Extract the [x, y] coordinate from the center of the cell holding the provided text.  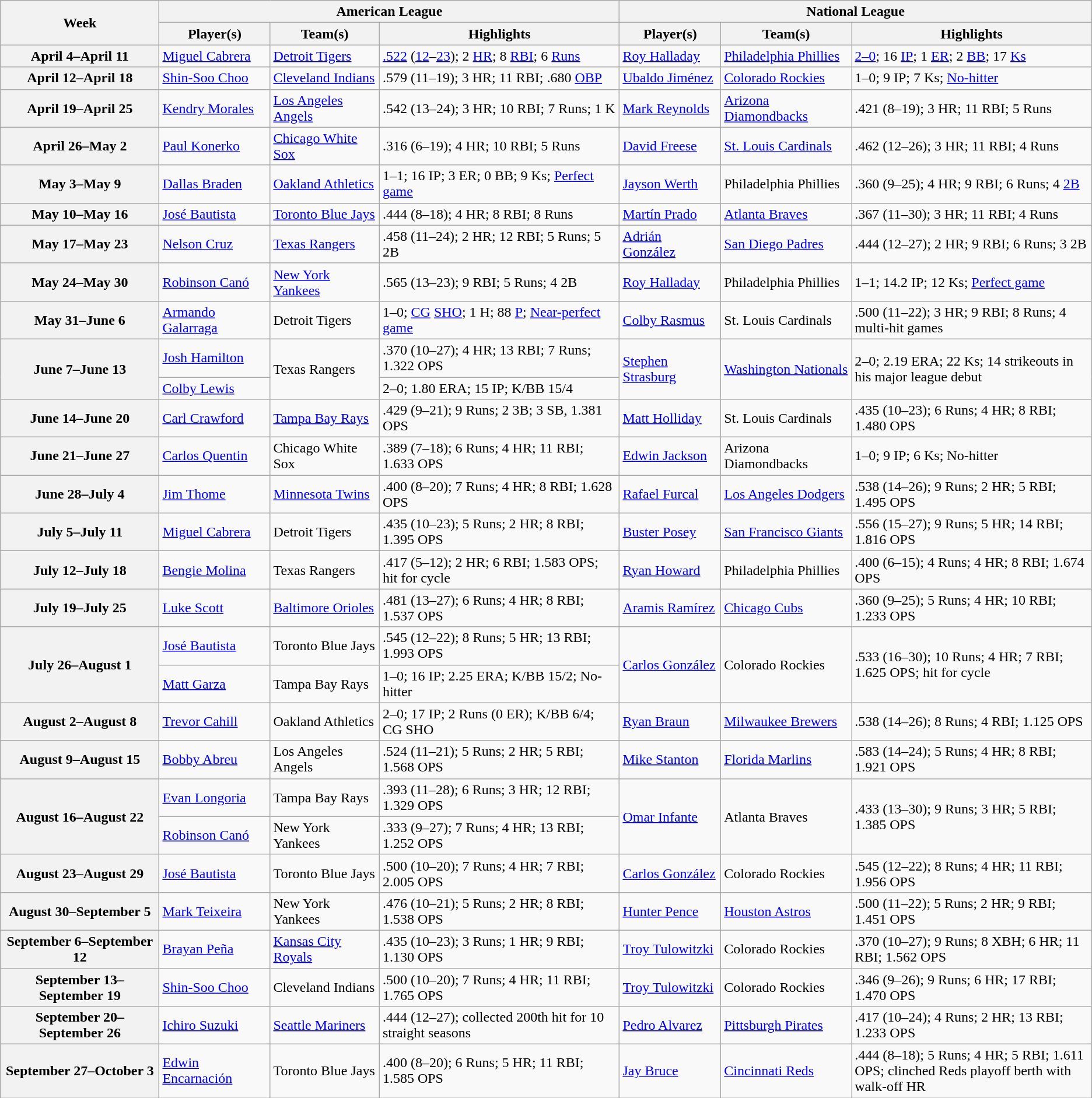
Martín Prado [670, 214]
Florida Marlins [786, 759]
Cincinnati Reds [786, 1071]
July 12–July 18 [80, 570]
.417 (10–24); 4 Runs; 2 HR; 13 RBI; 1.233 OPS [972, 1025]
.556 (15–27); 9 Runs; 5 HR; 14 RBI; 1.816 OPS [972, 532]
Jim Thome [215, 494]
June 7–June 13 [80, 369]
Ryan Howard [670, 570]
June 28–July 4 [80, 494]
Los Angeles Dodgers [786, 494]
1–0; 16 IP; 2.25 ERA; K/BB 15/2; No-hitter [499, 683]
Baltimore Orioles [324, 608]
Aramis Ramírez [670, 608]
.481 (13–27); 6 Runs; 4 HR; 8 RBI; 1.537 OPS [499, 608]
.565 (13–23); 9 RBI; 5 Runs; 4 2B [499, 282]
July 5–July 11 [80, 532]
.400 (6–15); 4 Runs; 4 HR; 8 RBI; 1.674 OPS [972, 570]
Adrián González [670, 244]
Colby Rasmus [670, 320]
.476 (10–21); 5 Runs; 2 HR; 8 RBI; 1.538 OPS [499, 911]
August 9–August 15 [80, 759]
Edwin Encarnación [215, 1071]
.333 (9–27); 7 Runs; 4 HR; 13 RBI; 1.252 OPS [499, 835]
.542 (13–24); 3 HR; 10 RBI; 7 Runs; 1 K [499, 108]
.500 (10–20); 7 Runs; 4 HR; 11 RBI; 1.765 OPS [499, 987]
Ichiro Suzuki [215, 1025]
July 19–July 25 [80, 608]
Trevor Cahill [215, 722]
.545 (12–22); 8 Runs; 5 HR; 13 RBI; 1.993 OPS [499, 646]
.444 (12–27); collected 200th hit for 10 straight seasons [499, 1025]
Washington Nationals [786, 369]
May 10–May 16 [80, 214]
.429 (9–21); 9 Runs; 2 3B; 3 SB, 1.381 OPS [499, 419]
.579 (11–19); 3 HR; 11 RBI; .680 OBP [499, 78]
Luke Scott [215, 608]
.522 (12–23); 2 HR; 8 RBI; 6 Runs [499, 56]
.444 (8–18); 4 HR; 8 RBI; 8 Runs [499, 214]
.389 (7–18); 6 Runs; 4 HR; 11 RBI; 1.633 OPS [499, 456]
.500 (10–20); 7 Runs; 4 HR; 7 RBI; 2.005 OPS [499, 874]
Mark Teixeira [215, 911]
.524 (11–21); 5 Runs; 2 HR; 5 RBI; 1.568 OPS [499, 759]
June 14–June 20 [80, 419]
.393 (11–28); 6 Runs; 3 HR; 12 RBI; 1.329 OPS [499, 798]
.533 (16–30); 10 Runs; 4 HR; 7 RBI; 1.625 OPS; hit for cycle [972, 665]
Pittsburgh Pirates [786, 1025]
April 4–April 11 [80, 56]
Carlos Quentin [215, 456]
2–0; 17 IP; 2 Runs (0 ER); K/BB 6/4; CG SHO [499, 722]
Ubaldo Jiménez [670, 78]
Matt Garza [215, 683]
.583 (14–24); 5 Runs; 4 HR; 8 RBI; 1.921 OPS [972, 759]
July 26–August 1 [80, 665]
Dallas Braden [215, 184]
American League [390, 12]
.462 (12–26); 3 HR; 11 RBI; 4 Runs [972, 146]
Rafael Furcal [670, 494]
Mark Reynolds [670, 108]
Bengie Molina [215, 570]
May 3–May 9 [80, 184]
Milwaukee Brewers [786, 722]
.538 (14–26); 9 Runs; 2 HR; 5 RBI; 1.495 OPS [972, 494]
September 20–September 26 [80, 1025]
Chicago Cubs [786, 608]
.435 (10–23); 6 Runs; 4 HR; 8 RBI; 1.480 OPS [972, 419]
April 26–May 2 [80, 146]
.545 (12–22); 8 Runs; 4 HR; 11 RBI; 1.956 OPS [972, 874]
May 17–May 23 [80, 244]
Ryan Braun [670, 722]
.400 (8–20); 6 Runs; 5 HR; 11 RBI; 1.585 OPS [499, 1071]
National League [855, 12]
Josh Hamilton [215, 358]
David Freese [670, 146]
Nelson Cruz [215, 244]
.500 (11–22); 3 HR; 9 RBI; 8 Runs; 4 multi-hit games [972, 320]
Paul Konerko [215, 146]
1–1; 14.2 IP; 12 Ks; Perfect game [972, 282]
Stephen Strasburg [670, 369]
Bobby Abreu [215, 759]
.444 (12–27); 2 HR; 9 RBI; 6 Runs; 3 2B [972, 244]
.370 (10–27); 4 HR; 13 RBI; 7 Runs; 1.322 OPS [499, 358]
Carl Crawford [215, 419]
Kansas City Royals [324, 949]
1–0; 9 IP; 7 Ks; No-hitter [972, 78]
San Francisco Giants [786, 532]
Houston Astros [786, 911]
Omar Infante [670, 816]
.360 (9–25); 5 Runs; 4 HR; 10 RBI; 1.233 OPS [972, 608]
.458 (11–24); 2 HR; 12 RBI; 5 Runs; 5 2B [499, 244]
August 2–August 8 [80, 722]
September 6–September 12 [80, 949]
.421 (8–19); 3 HR; 11 RBI; 5 Runs [972, 108]
May 24–May 30 [80, 282]
.346 (9–26); 9 Runs; 6 HR; 17 RBI; 1.470 OPS [972, 987]
.400 (8–20); 7 Runs; 4 HR; 8 RBI; 1.628 OPS [499, 494]
.433 (13–30); 9 Runs; 3 HR; 5 RBI; 1.385 OPS [972, 816]
.444 (8–18); 5 Runs; 4 HR; 5 RBI; 1.611 OPS; clinched Reds playoff berth with walk-off HR [972, 1071]
Matt Holliday [670, 419]
Pedro Alvarez [670, 1025]
.367 (11–30); 3 HR; 11 RBI; 4 Runs [972, 214]
.370 (10–27); 9 Runs; 8 XBH; 6 HR; 11 RBI; 1.562 OPS [972, 949]
Jay Bruce [670, 1071]
September 13–September 19 [80, 987]
Armando Galarraga [215, 320]
Minnesota Twins [324, 494]
.435 (10–23); 5 Runs; 2 HR; 8 RBI; 1.395 OPS [499, 532]
Edwin Jackson [670, 456]
Brayan Peña [215, 949]
June 21–June 27 [80, 456]
Seattle Mariners [324, 1025]
1–0; CG SHO; 1 H; 88 P; Near-perfect game [499, 320]
August 30–September 5 [80, 911]
.500 (11–22); 5 Runs; 2 HR; 9 RBI; 1.451 OPS [972, 911]
Evan Longoria [215, 798]
Jayson Werth [670, 184]
August 23–August 29 [80, 874]
.417 (5–12); 2 HR; 6 RBI; 1.583 OPS; hit for cycle [499, 570]
1–0; 9 IP; 6 Ks; No-hitter [972, 456]
1–1; 16 IP; 3 ER; 0 BB; 9 Ks; Perfect game [499, 184]
.538 (14–26); 8 Runs; 4 RBI; 1.125 OPS [972, 722]
Mike Stanton [670, 759]
September 27–October 3 [80, 1071]
April 12–April 18 [80, 78]
April 19–April 25 [80, 108]
Hunter Pence [670, 911]
2–0; 1.80 ERA; 15 IP; K/BB 15/4 [499, 388]
San Diego Padres [786, 244]
Week [80, 23]
2–0; 2.19 ERA; 22 Ks; 14 strikeouts in his major league debut [972, 369]
Colby Lewis [215, 388]
May 31–June 6 [80, 320]
August 16–August 22 [80, 816]
.435 (10–23); 3 Runs; 1 HR; 9 RBI; 1.130 OPS [499, 949]
2–0; 16 IP; 1 ER; 2 BB; 17 Ks [972, 56]
.316 (6–19); 4 HR; 10 RBI; 5 Runs [499, 146]
Buster Posey [670, 532]
Kendry Morales [215, 108]
.360 (9–25); 4 HR; 9 RBI; 6 Runs; 4 2B [972, 184]
